Capture the cell that displays the provided text and extract its [X, Y] central coordinate. 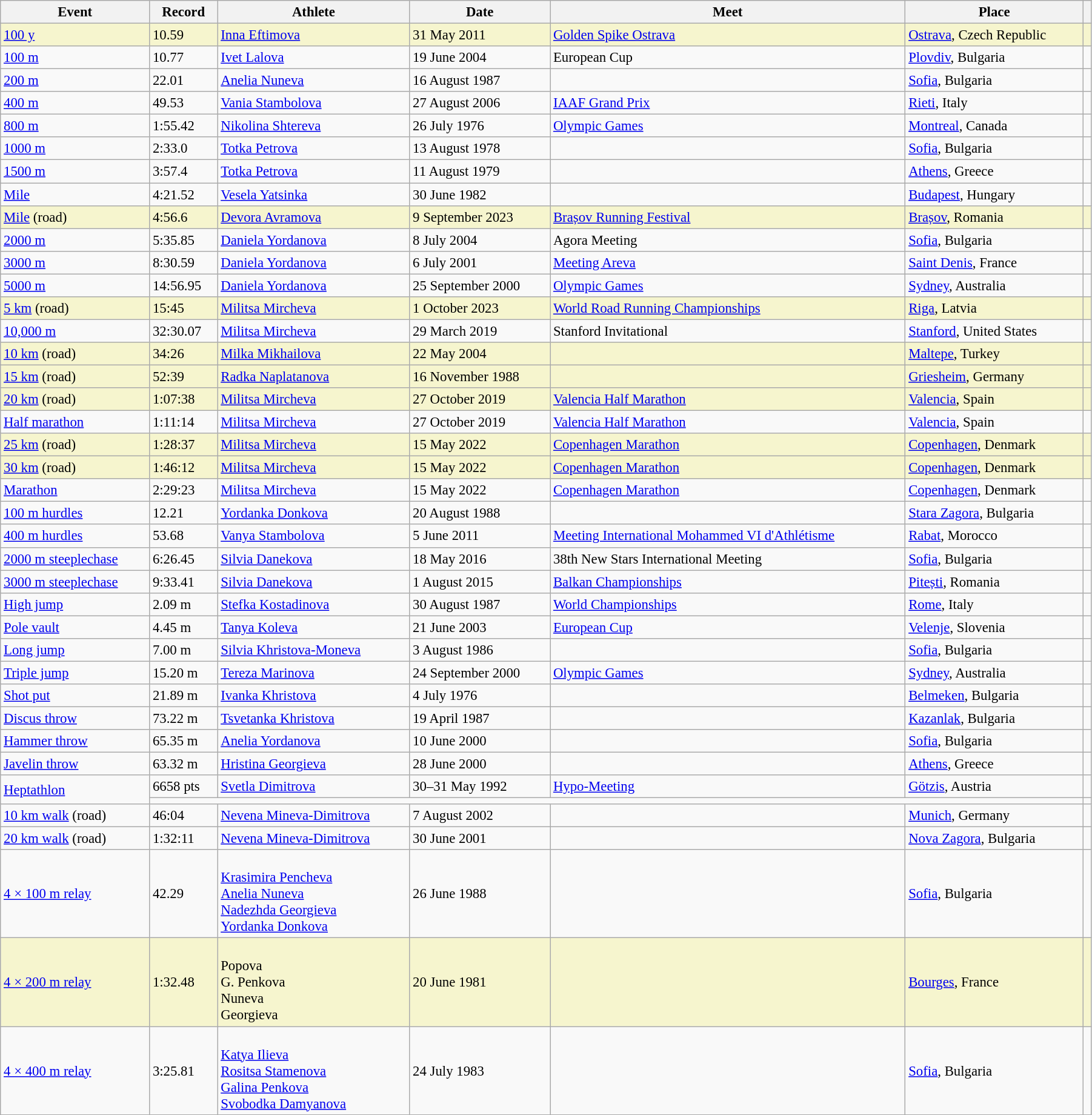
20 June 1981 [480, 982]
4.45 m [184, 627]
Half marathon [75, 422]
4:56.6 [184, 217]
Pitești, Romania [994, 582]
25 September 2000 [480, 285]
2000 m [75, 240]
Inna Eftimova [314, 35]
20 August 1988 [480, 513]
2000 m steeplechase [75, 559]
400 m hurdles [75, 536]
6:26.45 [184, 559]
19 June 2004 [480, 58]
5:35.85 [184, 240]
38th New Stars International Meeting [728, 559]
100 m [75, 58]
1:32:11 [184, 839]
Yordanka Donkova [314, 513]
Long jump [75, 650]
Vanya Stambolova [314, 536]
1 August 2015 [480, 582]
1:55.42 [184, 126]
Krasimira PenchevaAnelia NunevaNadezhda GeorgievaYordanka Donkova [314, 894]
49.53 [184, 103]
Silvia Khristova-Moneva [314, 650]
Pole vault [75, 627]
10.59 [184, 35]
6 July 2001 [480, 262]
Heptathlon [75, 790]
5 km (road) [75, 308]
Stanford Invitational [728, 331]
4 × 400 m relay [75, 1071]
30 June 2001 [480, 839]
65.35 m [184, 741]
53.68 [184, 536]
Javelin throw [75, 764]
Meeting International Mohammed VI d'Athlétisme [728, 536]
7.00 m [184, 650]
Velenje, Slovenia [994, 627]
2.09 m [184, 604]
Event [75, 12]
Belmeken, Bulgaria [994, 696]
World Road Running Championships [728, 308]
Milka Mikhailova [314, 354]
22.01 [184, 81]
IAAF Grand Prix [728, 103]
8 July 2004 [480, 240]
3000 m [75, 262]
Mile (road) [75, 217]
100 y [75, 35]
Devora Avramova [314, 217]
Hypo-Meeting [728, 787]
10 km walk (road) [75, 816]
11 August 1979 [480, 171]
24 September 2000 [480, 673]
4 × 100 m relay [75, 894]
46:04 [184, 816]
Agora Meeting [728, 240]
42.29 [184, 894]
19 April 1987 [480, 718]
Saint Denis, France [994, 262]
4 × 200 m relay [75, 982]
Marathon [75, 490]
31 May 2011 [480, 35]
100 m hurdles [75, 513]
1:07:38 [184, 399]
7 August 2002 [480, 816]
Anelia Yordanova [314, 741]
800 m [75, 126]
26 July 1976 [480, 126]
2:33.0 [184, 148]
26 June 1988 [480, 894]
4 July 1976 [480, 696]
29 March 2019 [480, 331]
34:26 [184, 354]
Mile [75, 195]
3000 m steeplechase [75, 582]
Tanya Koleva [314, 627]
Svetla Dimitrova [314, 787]
Anelia Nuneva [314, 81]
Golden Spike Ostrava [728, 35]
High jump [75, 604]
Date [480, 12]
Hammer throw [75, 741]
Tsvetanka Khristova [314, 718]
18 May 2016 [480, 559]
Kazanlak, Bulgaria [994, 718]
Hristina Georgieva [314, 764]
10 km (road) [75, 354]
25 km (road) [75, 445]
3:57.4 [184, 171]
Munich, Germany [994, 816]
Nikolina Shtereva [314, 126]
Götzis, Austria [994, 787]
21.89 m [184, 696]
Vania Stambolova [314, 103]
Discus throw [75, 718]
5 June 2011 [480, 536]
Rabat, Morocco [994, 536]
Radka Naplatanova [314, 376]
Stefka Kostadinova [314, 604]
4:21.52 [184, 195]
2:29:23 [184, 490]
Plovdiv, Bulgaria [994, 58]
32:30.07 [184, 331]
30 June 1982 [480, 195]
Ivet Lalova [314, 58]
PopovaG. PenkovaNunevaGeorgieva [314, 982]
Bourges, France [994, 982]
Meet [728, 12]
1:28:37 [184, 445]
16 November 1988 [480, 376]
Rieti, Italy [994, 103]
Athlete [314, 12]
16 August 1987 [480, 81]
28 June 2000 [480, 764]
Budapest, Hungary [994, 195]
63.32 m [184, 764]
10 June 2000 [480, 741]
1:46:12 [184, 468]
5000 m [75, 285]
30–31 May 1992 [480, 787]
Meeting Areva [728, 262]
Maltepe, Turkey [994, 354]
Katya IlievaRositsa StamenovaGalina PenkovaSvobodka Damyanova [314, 1071]
Tereza Marinova [314, 673]
9 September 2023 [480, 217]
Ivanka Khristova [314, 696]
3:25.81 [184, 1071]
21 June 2003 [480, 627]
15 km (road) [75, 376]
27 August 2006 [480, 103]
Nova Zagora, Bulgaria [994, 839]
14:56.95 [184, 285]
Vesela Yatsinka [314, 195]
Place [994, 12]
Stara Zagora, Bulgaria [994, 513]
1000 m [75, 148]
30 August 1987 [480, 604]
200 m [75, 81]
Ostrava, Czech Republic [994, 35]
8:30.59 [184, 262]
12.21 [184, 513]
Record [184, 12]
1500 m [75, 171]
Griesheim, Germany [994, 376]
Balkan Championships [728, 582]
10,000 m [75, 331]
20 km (road) [75, 399]
1:32.48 [184, 982]
Montreal, Canada [994, 126]
Stanford, United States [994, 331]
15.20 m [184, 673]
World Championships [728, 604]
20 km walk (road) [75, 839]
3 August 1986 [480, 650]
400 m [75, 103]
15:45 [184, 308]
Riga, Latvia [994, 308]
Shot put [75, 696]
22 May 2004 [480, 354]
Brașov, Romania [994, 217]
24 July 1983 [480, 1071]
13 August 1978 [480, 148]
Brașov Running Festival [728, 217]
6658 pts [184, 787]
Triple jump [75, 673]
10.77 [184, 58]
73.22 m [184, 718]
1:11:14 [184, 422]
Rome, Italy [994, 604]
9:33.41 [184, 582]
30 km (road) [75, 468]
1 October 2023 [480, 308]
52:39 [184, 376]
